For the text-containing cell, return its midpoint in [x, y] coordinate format. 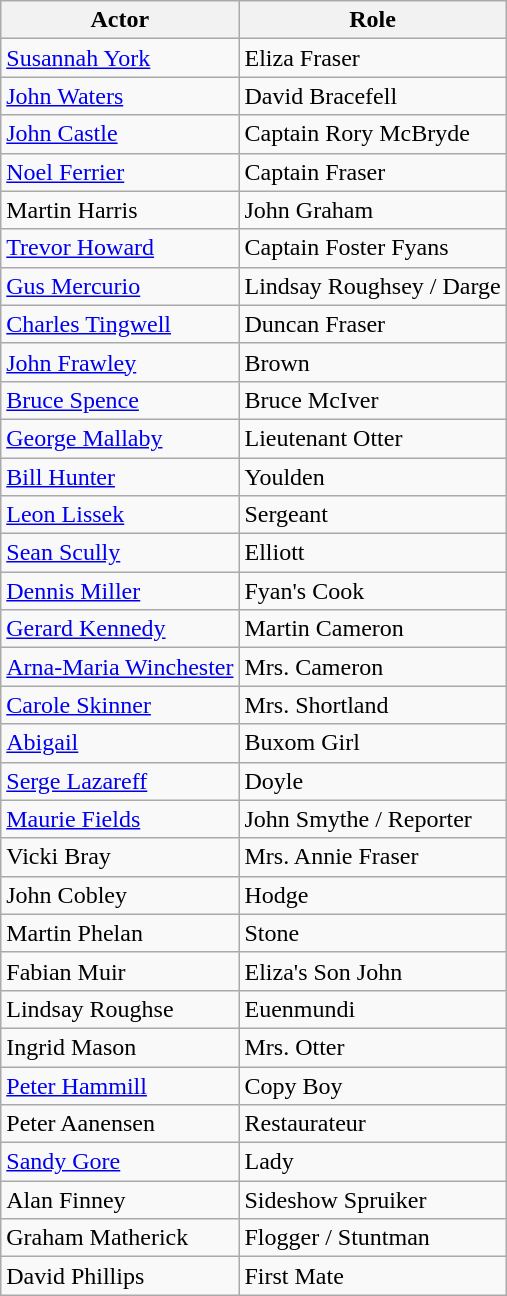
Elliott [372, 553]
John Smythe / Reporter [372, 819]
Actor [120, 20]
Mrs. Annie Fraser [372, 857]
Leon Lissek [120, 515]
Arna-Maria Winchester [120, 667]
Gus Mercurio [120, 286]
Hodge [372, 895]
Lindsay Roughsey / Darge [372, 286]
Eliza Fraser [372, 58]
Gerard Kennedy [120, 629]
Copy Boy [372, 1085]
Fabian Muir [120, 971]
David Bracefell [372, 96]
Flogger / Stuntman [372, 1238]
Martin Cameron [372, 629]
George Mallaby [120, 438]
Buxom Girl [372, 743]
Lieutenant Otter [372, 438]
Lindsay Roughse [120, 1009]
Youlden [372, 477]
Martin Harris [120, 210]
Mrs. Cameron [372, 667]
Dennis Miller [120, 591]
John Waters [120, 96]
Lady [372, 1162]
Alan Finney [120, 1200]
Stone [372, 933]
Eliza's Son John [372, 971]
Martin Phelan [120, 933]
Sandy Gore [120, 1162]
Vicki Bray [120, 857]
Duncan Fraser [372, 324]
Mrs. Otter [372, 1047]
Role [372, 20]
Maurie Fields [120, 819]
Graham Matherick [120, 1238]
Sean Scully [120, 553]
Abigail [120, 743]
Brown [372, 362]
Susannah York [120, 58]
Serge Lazareff [120, 781]
Noel Ferrier [120, 172]
Ingrid Mason [120, 1047]
Fyan's Cook [372, 591]
John Castle [120, 134]
John Cobley [120, 895]
First Mate [372, 1276]
David Phillips [120, 1276]
Trevor Howard [120, 248]
Doyle [372, 781]
Charles Tingwell [120, 324]
Captain Fraser [372, 172]
Mrs. Shortland [372, 705]
Sergeant [372, 515]
Bill Hunter [120, 477]
Restaurateur [372, 1124]
Bruce Spence [120, 400]
John Graham [372, 210]
Peter Aanensen [120, 1124]
Sideshow Spruiker [372, 1200]
Euenmundi [372, 1009]
Captain Rory McBryde [372, 134]
Bruce McIver [372, 400]
Peter Hammill [120, 1085]
Captain Foster Fyans [372, 248]
Carole Skinner [120, 705]
John Frawley [120, 362]
